Scan for the cell matching the given text and deliver its (x, y) coordinate at center. 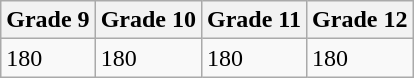
Grade 11 (254, 20)
Grade 10 (148, 20)
Grade 9 (48, 20)
Grade 12 (360, 20)
